Search for the cell housing the specified text and yield its [X, Y] center coordinate. 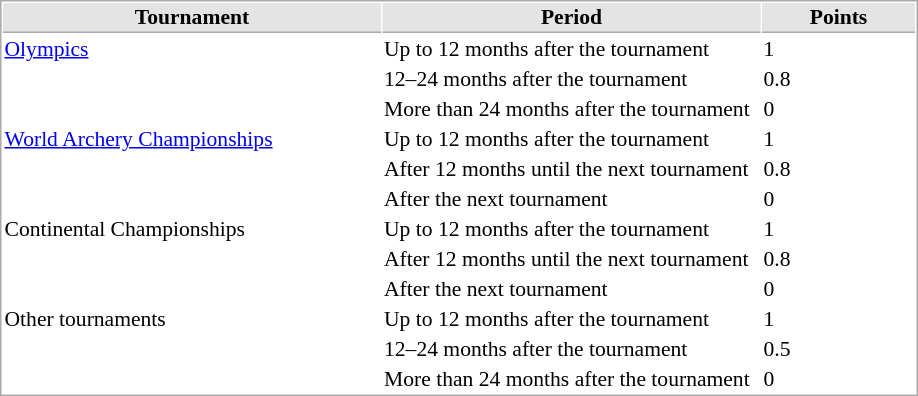
Other tournaments [192, 348]
Continental Championships [192, 258]
World Archery Championships [192, 168]
Period [571, 18]
Olympics [192, 78]
0.5 [838, 348]
Points [838, 18]
Tournament [192, 18]
